Extract the (X, Y) coordinate from the center of the cell holding the provided text.  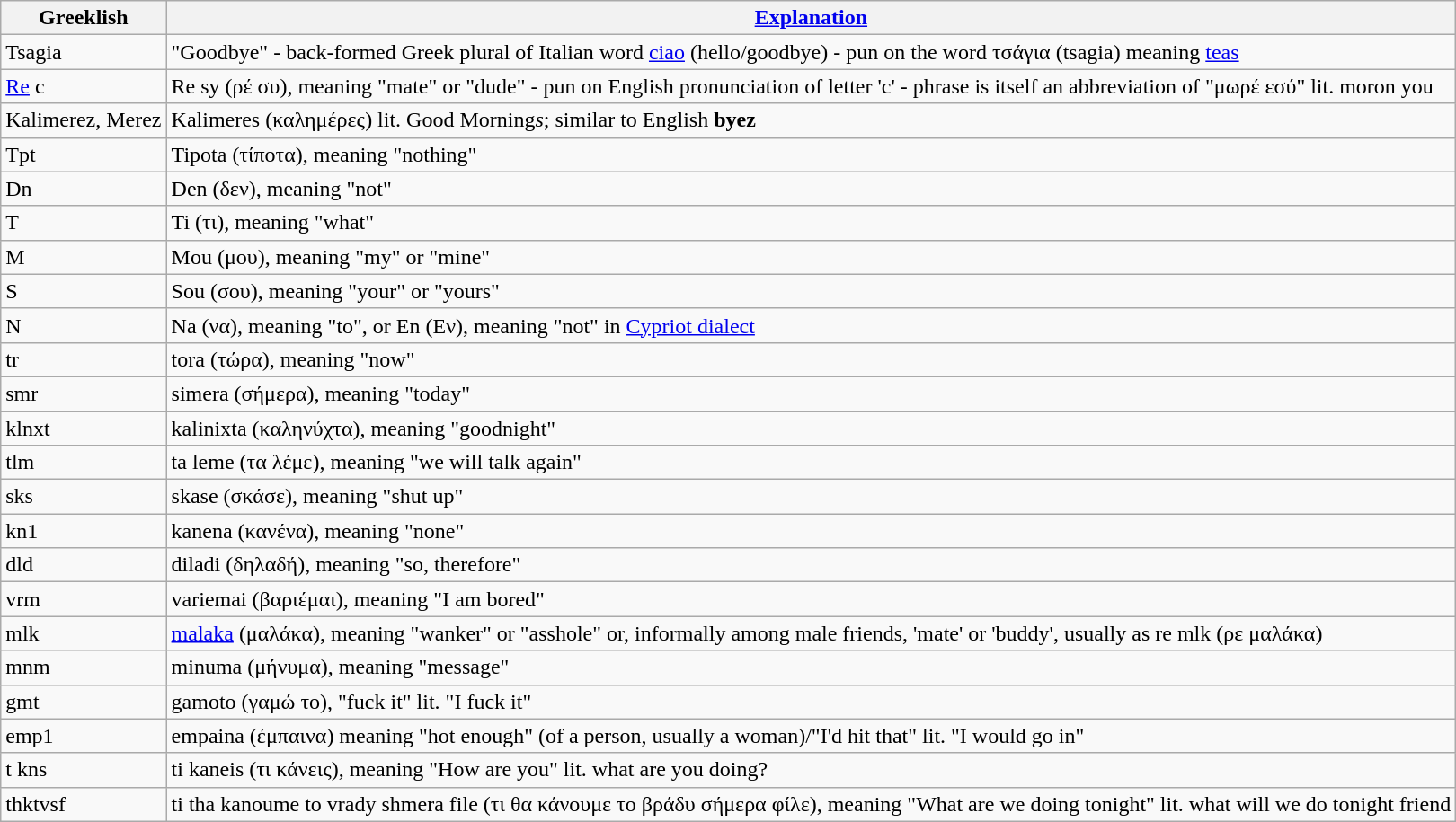
t kns (84, 770)
Kalimeres (καλημέρες) lit. Good Mornings; similar to English byez (811, 120)
dld (84, 565)
Tsagia (84, 52)
Dn (84, 189)
Mou (μου), meaning "my" or "mine" (811, 257)
diladi (δηλαδή), meaning "so, therefore" (811, 565)
Den (δεν), meaning "not" (811, 189)
Re sy (ρέ συ), meaning "mate" or "dude" - pun on English pronunciation of letter 'c' - phrase is itself an abbreviation of "μωρέ εσύ" lit. moron you (811, 86)
tlm (84, 463)
tr (84, 359)
ta leme (τα λέμε), meaning "we will talk again" (811, 463)
S (84, 291)
M (84, 257)
Tipota (τίποτα), meaning "nothing" (811, 155)
Re c (84, 86)
mnm (84, 667)
Na (να), meaning "to", or En (Εν), meaning "not" in Cypriot dialect (811, 325)
klnxt (84, 429)
"Goodbye" - back-formed Greek plural of Italian word ciao (hello/goodbye) - pun on the word τσάγια (tsagia) meaning teas (811, 52)
minuma (μήνυμα), meaning "message" (811, 667)
emp1 (84, 736)
empaina (έμπαινα) meaning "hot enough" (of a person, usually a woman)/"I'd hit that" lit. "I would go in" (811, 736)
kanena (κανένα), meaning "none" (811, 531)
N (84, 325)
gmt (84, 702)
Tpt (84, 155)
sks (84, 497)
thktvsf (84, 804)
T (84, 223)
Kalimerez, Merez (84, 120)
ti tha kanoume to vrady shmera file (τι θα κάνουμε το βράδυ σήμερα φίλε), meaning "What are we doing tonight" lit. what will we do tonight friend (811, 804)
malaka (μαλάκα), meaning "wanker" or "asshole" or, informally among male friends, 'mate' or 'buddy', usually as re mlk (ρε μαλάκα) (811, 633)
simera (σήμερα), meaning "today" (811, 393)
kalinixta (καληνύχτα), meaning "goodnight" (811, 429)
mlk (84, 633)
skase (σκάσε), meaning "shut up" (811, 497)
ti kaneis (τι κάνεις), meaning "How are you" lit. what are you doing? (811, 770)
smr (84, 393)
Ti (τι), meaning "what" (811, 223)
tora (τώρα), meaning "now" (811, 359)
Greeklish (84, 18)
gamoto (γαμώ το), "fuck it" lit. "I fuck it" (811, 702)
kn1 (84, 531)
Explanation (811, 18)
variemai (βαριέμαι), meaning "I am bored" (811, 599)
Sou (σου), meaning "your" or "yours" (811, 291)
vrm (84, 599)
